For the text-containing cell, return its midpoint in [X, Y] coordinate format. 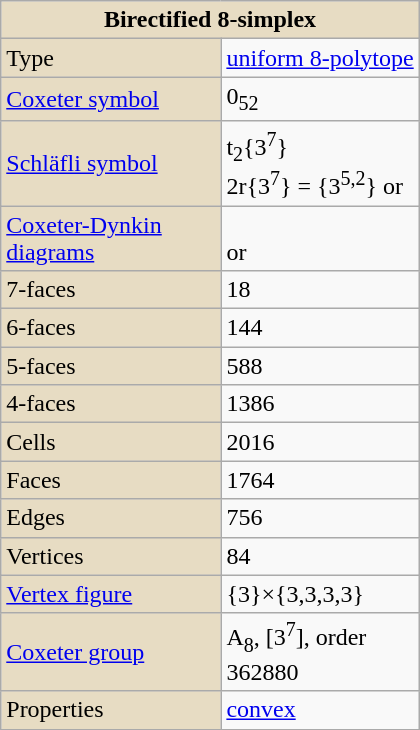
or [320, 238]
1764 [320, 480]
1386 [320, 404]
588 [320, 366]
6-faces [111, 328]
5-faces [111, 366]
756 [320, 518]
Coxeter symbol [111, 99]
Edges [111, 518]
A8, [37], order 362880 [320, 652]
Vertices [111, 556]
Schläfli symbol [111, 163]
2016 [320, 442]
4-faces [111, 404]
18 [320, 290]
convex [320, 710]
Faces [111, 480]
t2{37}2r{37} = {35,2} or [320, 163]
Type [111, 58]
84 [320, 556]
052 [320, 99]
{3}×{3,3,3,3} [320, 594]
Coxeter-Dynkin diagrams [111, 238]
Coxeter group [111, 652]
uniform 8-polytope [320, 58]
144 [320, 328]
Properties [111, 710]
Cells [111, 442]
Vertex figure [111, 594]
7-faces [111, 290]
Birectified 8-simplex [210, 20]
